Output the [x, y] coordinate of the center of the cell containing the given text.  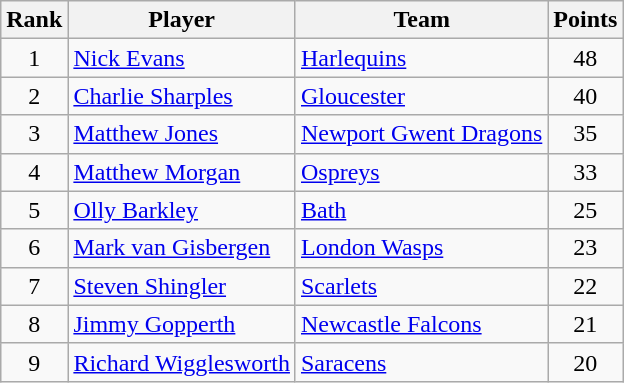
Olly Barkley [182, 210]
Gloucester [421, 96]
4 [34, 172]
Ospreys [421, 172]
3 [34, 134]
Bath [421, 210]
Points [586, 20]
Matthew Morgan [182, 172]
Rank [34, 20]
2 [34, 96]
Scarlets [421, 286]
Newcastle Falcons [421, 324]
48 [586, 58]
40 [586, 96]
Jimmy Gopperth [182, 324]
Team [421, 20]
6 [34, 248]
Harlequins [421, 58]
23 [586, 248]
1 [34, 58]
Steven Shingler [182, 286]
Nick Evans [182, 58]
25 [586, 210]
Mark van Gisbergen [182, 248]
Richard Wigglesworth [182, 362]
5 [34, 210]
8 [34, 324]
Player [182, 20]
9 [34, 362]
20 [586, 362]
London Wasps [421, 248]
22 [586, 286]
Matthew Jones [182, 134]
Newport Gwent Dragons [421, 134]
Saracens [421, 362]
35 [586, 134]
33 [586, 172]
Charlie Sharples [182, 96]
7 [34, 286]
21 [586, 324]
